Determine the (X, Y) coordinate at the center of the cell enclosing the given text.  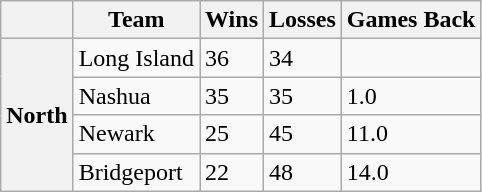
36 (232, 58)
1.0 (411, 96)
Team (136, 20)
25 (232, 134)
Games Back (411, 20)
Bridgeport (136, 172)
48 (303, 172)
14.0 (411, 172)
45 (303, 134)
Nashua (136, 96)
North (37, 115)
11.0 (411, 134)
Long Island (136, 58)
Newark (136, 134)
Wins (232, 20)
22 (232, 172)
34 (303, 58)
Losses (303, 20)
